Determine the (x, y) coordinate at the center of the cell enclosing the given text.  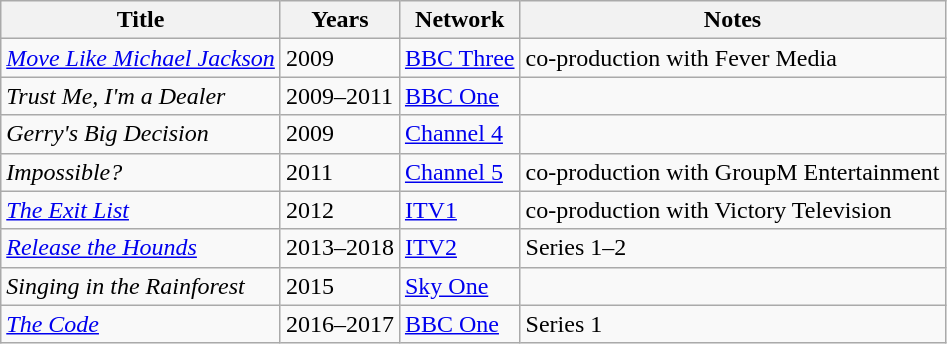
2013–2018 (340, 248)
2016–2017 (340, 324)
ITV1 (460, 210)
co-production with Victory Television (732, 210)
Years (340, 20)
Sky One (460, 286)
Channel 4 (460, 134)
Singing in the Rainforest (141, 286)
Move Like Michael Jackson (141, 58)
Gerry's Big Decision (141, 134)
Impossible? (141, 172)
2009–2011 (340, 96)
Release the Hounds (141, 248)
2012 (340, 210)
co-production with GroupM Entertainment (732, 172)
Series 1 (732, 324)
co-production with Fever Media (732, 58)
2015 (340, 286)
ITV2 (460, 248)
Network (460, 20)
Series 1–2 (732, 248)
Trust Me, I'm a Dealer (141, 96)
Title (141, 20)
2011 (340, 172)
Notes (732, 20)
The Exit List (141, 210)
BBC Three (460, 58)
The Code (141, 324)
Channel 5 (460, 172)
